Determine the (x, y) coordinate at the center of the cell enclosing the given text.  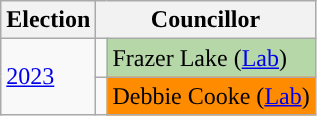
Debbie Cooke (Lab) (211, 96)
Councillor (206, 20)
2023 (48, 77)
Frazer Lake (Lab) (211, 58)
Election (48, 20)
